Return [x, y] of the center of cell containing provided text 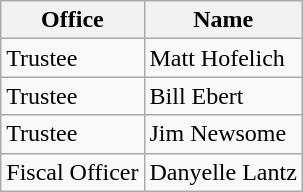
Fiscal Officer [72, 172]
Matt Hofelich [223, 58]
Jim Newsome [223, 134]
Name [223, 20]
Bill Ebert [223, 96]
Office [72, 20]
Danyelle Lantz [223, 172]
